Provide the [X, Y] coordinate of the cell's center where the given text is located.  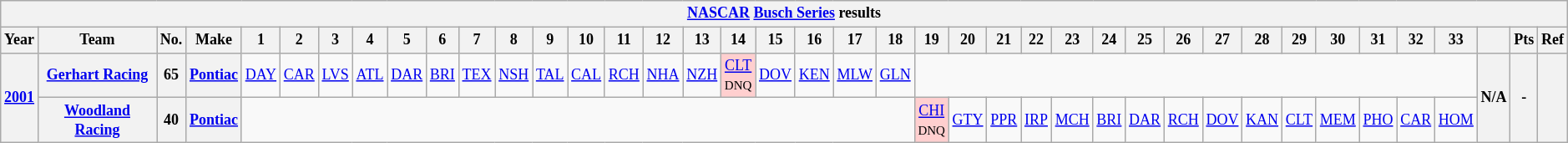
NZH [702, 75]
ATL [370, 75]
40 [172, 120]
22 [1037, 40]
Ref [1553, 40]
PHO [1378, 120]
Make [214, 40]
DAY [260, 75]
NSH [514, 75]
19 [932, 40]
Gerhart Racing [97, 75]
HOM [1456, 120]
20 [968, 40]
29 [1299, 40]
15 [776, 40]
3 [336, 40]
2001 [20, 97]
NASCAR Busch Series results [784, 13]
Team [97, 40]
10 [586, 40]
65 [172, 75]
32 [1416, 40]
GLN [895, 75]
CAL [586, 75]
N/A [1494, 97]
CHIDNQ [932, 120]
17 [855, 40]
14 [738, 40]
8 [514, 40]
6 [443, 40]
- [1525, 97]
27 [1222, 40]
4 [370, 40]
LVS [336, 75]
23 [1072, 40]
TEX [477, 75]
18 [895, 40]
30 [1338, 40]
Pts [1525, 40]
5 [407, 40]
16 [814, 40]
NHA [663, 75]
24 [1109, 40]
28 [1262, 40]
13 [702, 40]
9 [550, 40]
Woodland Racing [97, 120]
MLW [855, 75]
TAL [550, 75]
No. [172, 40]
MCH [1072, 120]
KEN [814, 75]
GTY [968, 120]
PPR [1004, 120]
33 [1456, 40]
2 [299, 40]
7 [477, 40]
1 [260, 40]
11 [624, 40]
31 [1378, 40]
IRP [1037, 120]
KAN [1262, 120]
26 [1183, 40]
21 [1004, 40]
MEM [1338, 120]
Year [20, 40]
25 [1146, 40]
12 [663, 40]
CLTDNQ [738, 75]
CLT [1299, 120]
